Output the [x, y] coordinate of the center of the cell containing the given text.  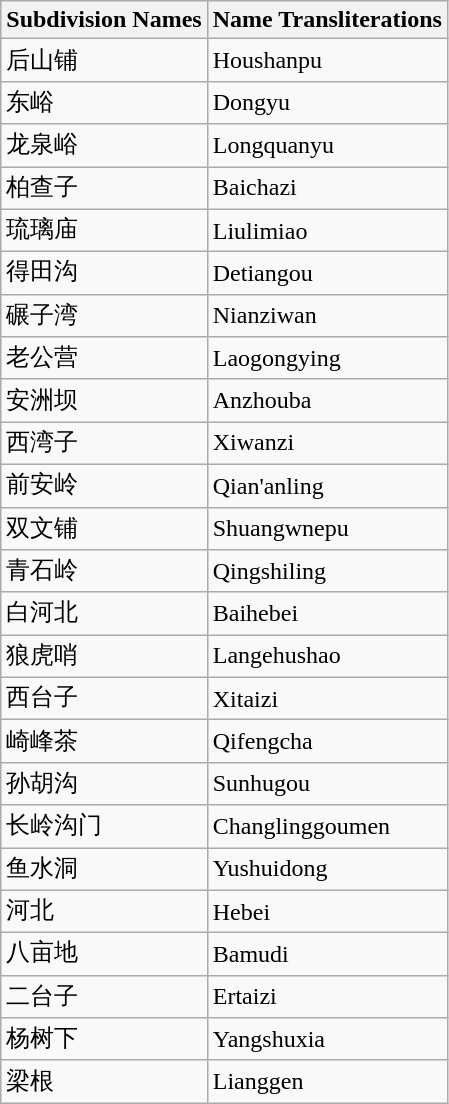
Xiwanzi [327, 444]
琉璃庙 [104, 230]
Dongyu [327, 102]
鱼水洞 [104, 870]
梁根 [104, 1082]
Hebei [327, 912]
河北 [104, 912]
Name Transliterations [327, 20]
双文铺 [104, 528]
狼虎哨 [104, 656]
柏查子 [104, 188]
Qifengcha [327, 742]
Subdivision Names [104, 20]
老公营 [104, 358]
Baichazi [327, 188]
Ertaizi [327, 996]
西台子 [104, 698]
Changlinggoumen [327, 826]
长岭沟门 [104, 826]
Houshanpu [327, 60]
崎峰茶 [104, 742]
二台子 [104, 996]
Anzhouba [327, 400]
Sunhugou [327, 784]
后山铺 [104, 60]
Longquanyu [327, 146]
前安岭 [104, 486]
青石岭 [104, 572]
Xitaizi [327, 698]
西湾子 [104, 444]
杨树下 [104, 1040]
Yushuidong [327, 870]
Baihebei [327, 614]
得田沟 [104, 274]
Yangshuxia [327, 1040]
白河北 [104, 614]
Laogongying [327, 358]
Langehushao [327, 656]
Detiangou [327, 274]
龙泉峪 [104, 146]
Liulimiao [327, 230]
Lianggen [327, 1082]
安洲坝 [104, 400]
Qian'anling [327, 486]
东峪 [104, 102]
Qingshiling [327, 572]
孙胡沟 [104, 784]
Nianziwan [327, 316]
碾子湾 [104, 316]
Bamudi [327, 954]
八亩地 [104, 954]
Shuangwnepu [327, 528]
